Extract the [x, y] coordinate from the center of the cell holding the provided text.  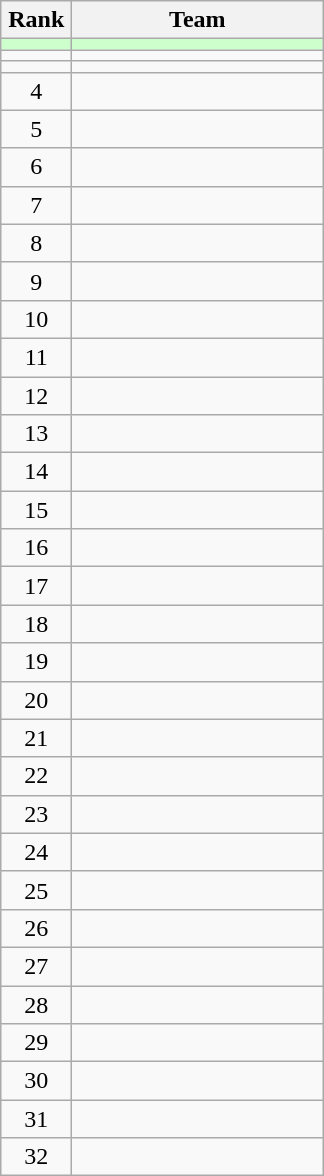
7 [36, 205]
15 [36, 510]
28 [36, 1005]
6 [36, 167]
12 [36, 395]
27 [36, 966]
26 [36, 928]
24 [36, 852]
20 [36, 700]
9 [36, 281]
Rank [36, 20]
29 [36, 1043]
31 [36, 1119]
30 [36, 1081]
18 [36, 624]
Team [198, 20]
22 [36, 776]
14 [36, 472]
11 [36, 357]
32 [36, 1157]
8 [36, 243]
13 [36, 434]
21 [36, 738]
5 [36, 129]
19 [36, 662]
4 [36, 91]
17 [36, 586]
23 [36, 814]
10 [36, 319]
16 [36, 548]
25 [36, 890]
